Identify which cell holds the provided text, then report its (x, y) central coordinate. 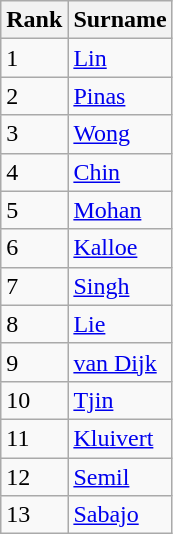
Mohan (120, 210)
Wong (120, 134)
Sabajo (120, 515)
Semil (120, 477)
2 (34, 96)
Pinas (120, 96)
Surname (120, 20)
13 (34, 515)
1 (34, 58)
Kluivert (120, 438)
Tjin (120, 400)
van Dijk (120, 362)
11 (34, 438)
Rank (34, 20)
4 (34, 172)
8 (34, 324)
Kalloe (120, 248)
9 (34, 362)
5 (34, 210)
Lie (120, 324)
7 (34, 286)
Lin (120, 58)
Chin (120, 172)
12 (34, 477)
Singh (120, 286)
3 (34, 134)
6 (34, 248)
10 (34, 400)
